Capture the cell that displays the provided text and extract its (x, y) central coordinate. 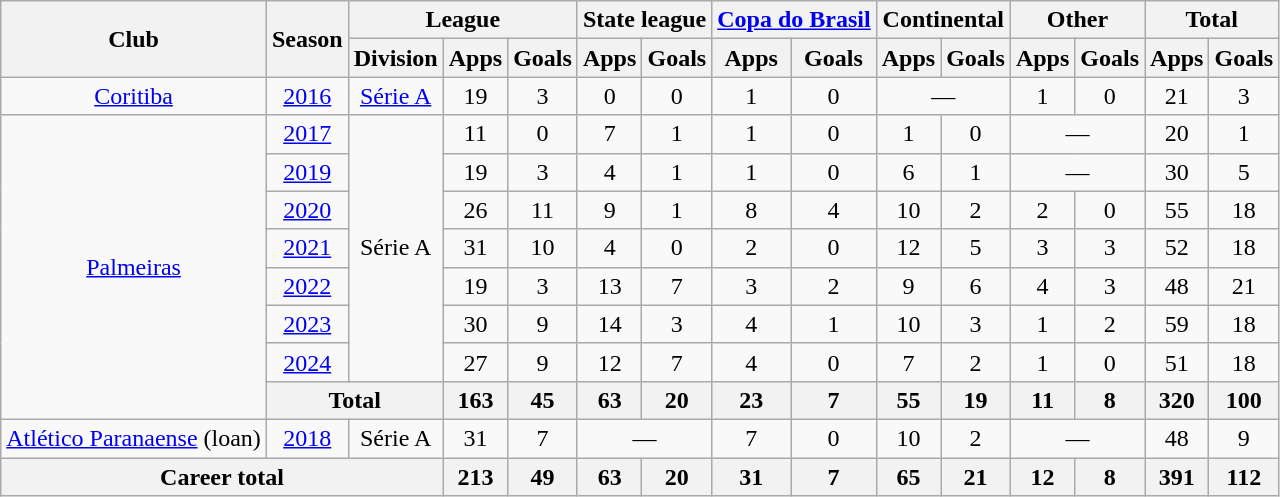
Other (1077, 20)
Palmeiras (134, 267)
Club (134, 39)
49 (543, 477)
2022 (307, 286)
51 (1177, 362)
Division (396, 58)
26 (475, 210)
League (462, 20)
391 (1177, 477)
Season (307, 39)
163 (475, 400)
Copa do Brasil (794, 20)
2024 (307, 362)
Atlético Paranaense (loan) (134, 438)
State league (644, 20)
2017 (307, 134)
14 (609, 324)
59 (1177, 324)
Coritiba (134, 96)
65 (908, 477)
27 (475, 362)
Career total (222, 477)
2018 (307, 438)
45 (543, 400)
23 (752, 400)
100 (1244, 400)
2016 (307, 96)
112 (1244, 477)
320 (1177, 400)
13 (609, 286)
213 (475, 477)
2019 (307, 172)
Continental (943, 20)
52 (1177, 248)
2021 (307, 248)
2020 (307, 210)
2023 (307, 324)
